Detect which cell encompasses the target text, then output its [X, Y] center coordinate. 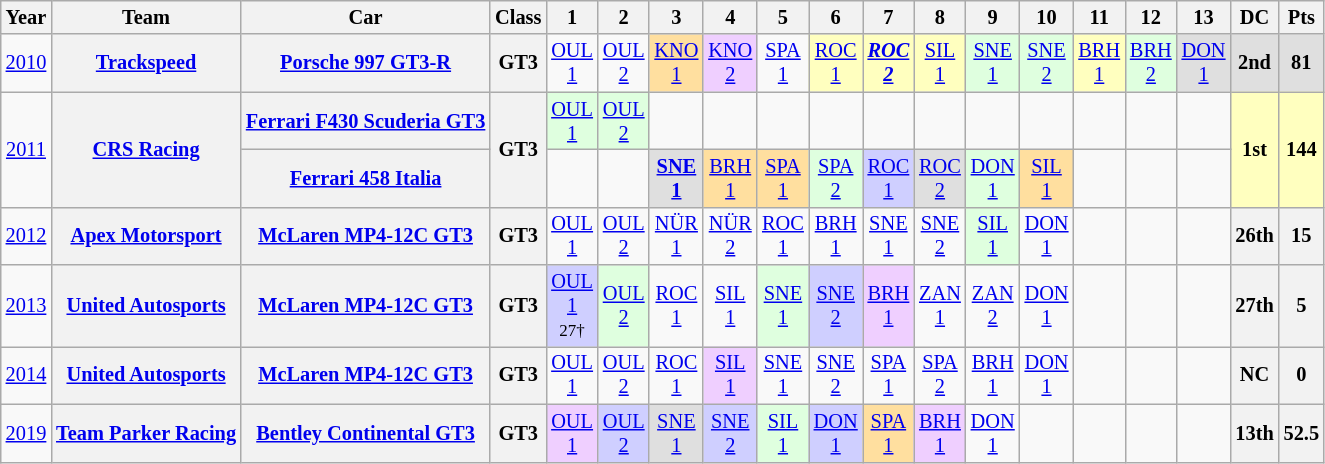
NÜR2 [730, 236]
Ferrari 458 Italia [366, 178]
15 [1302, 236]
DC [1254, 17]
2nd [1254, 63]
Pts [1302, 17]
2013 [26, 306]
27th [1254, 306]
ZAN1 [940, 306]
ZAN2 [993, 306]
Trackspeed [146, 63]
8 [940, 17]
11 [1099, 17]
13th [1254, 433]
Ferrari F430 Scuderia GT3 [366, 121]
7 [889, 17]
NÜR1 [676, 236]
2011 [26, 150]
Apex Motorsport [146, 236]
13 [1204, 17]
Car [366, 17]
52.5 [1302, 433]
10 [1047, 17]
2010 [26, 63]
KNO1 [676, 63]
81 [1302, 63]
6 [836, 17]
NC [1254, 375]
OUL127† [572, 306]
Bentley Continental GT3 [366, 433]
9 [993, 17]
CRS Racing [146, 150]
1st [1254, 150]
BRH2 [1151, 63]
Team [146, 17]
4 [730, 17]
Year [26, 17]
Team Parker Racing [146, 433]
1 [572, 17]
3 [676, 17]
2012 [26, 236]
2 [624, 17]
2014 [26, 375]
12 [1151, 17]
0 [1302, 375]
Class [518, 17]
KNO2 [730, 63]
144 [1302, 150]
Porsche 997 GT3-R [366, 63]
2019 [26, 433]
26th [1254, 236]
